Detect which cell encompasses the target text, then output its [X, Y] center coordinate. 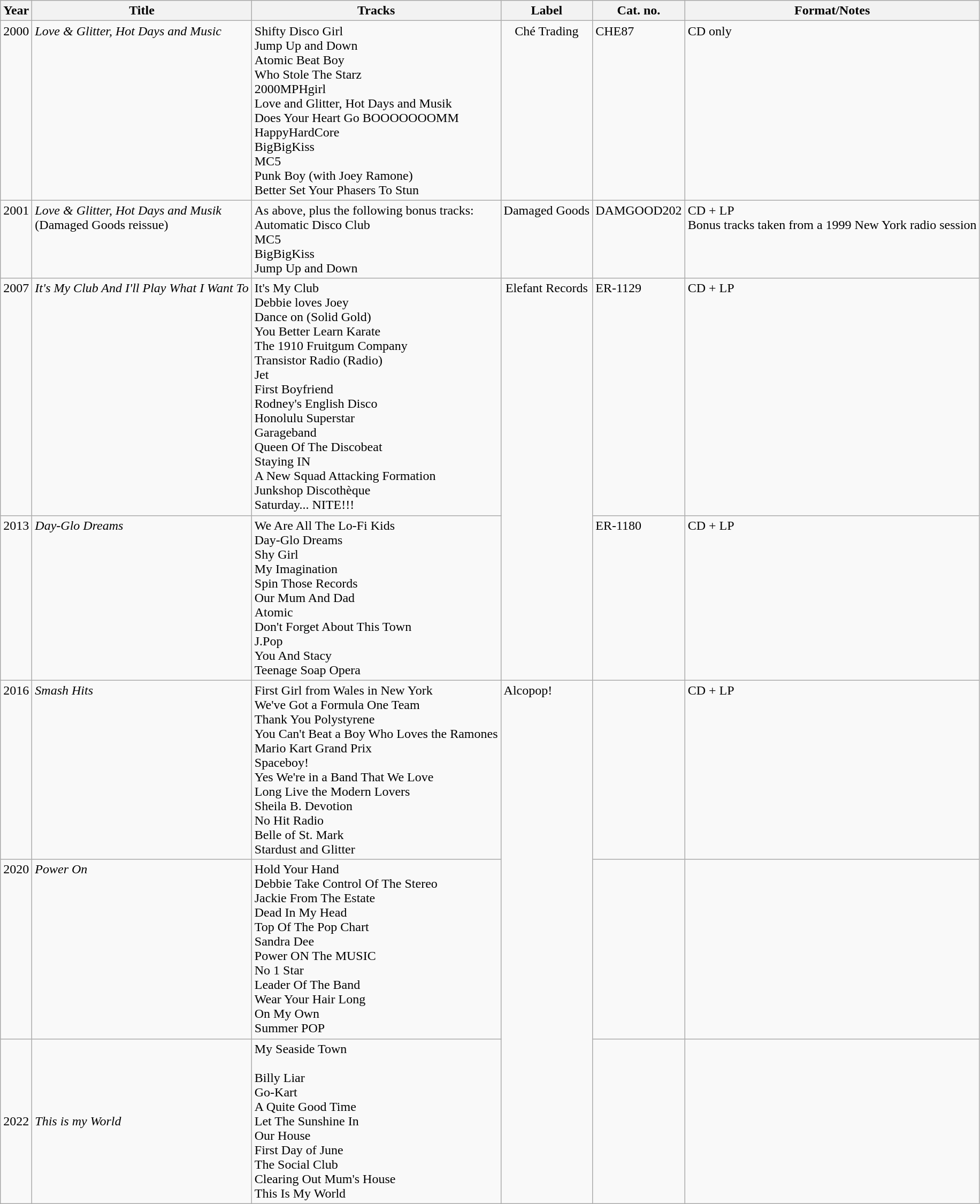
CD + LP Bonus tracks taken from a 1999 New York radio session [832, 239]
Cat. no. [639, 11]
Day-Glo Dreams [142, 598]
CHE87 [639, 110]
Format/Notes [832, 11]
ER-1129 [639, 397]
Power On [142, 949]
2022 [16, 1121]
Smash Hits [142, 769]
Year [16, 11]
Alcopop! [547, 942]
As above, plus the following bonus tracks: Automatic Disco Club MC5 BigBigKiss Jump Up and Down [376, 239]
DAMGOOD202 [639, 239]
Love & Glitter, Hot Days and Musik(Damaged Goods reissue) [142, 239]
CD only [832, 110]
Damaged Goods [547, 239]
Tracks [376, 11]
2001 [16, 239]
It's My Club And I'll Play What I Want To [142, 397]
Label [547, 11]
2020 [16, 949]
ER-1180 [639, 598]
Ché Trading [547, 110]
Elefant Records [547, 479]
This is my World [142, 1121]
2007 [16, 397]
2000 [16, 110]
Love & Glitter, Hot Days and Music [142, 110]
2016 [16, 769]
Title [142, 11]
2013 [16, 598]
